Provide the [x, y] coordinate of the cell's center where the given text is located.  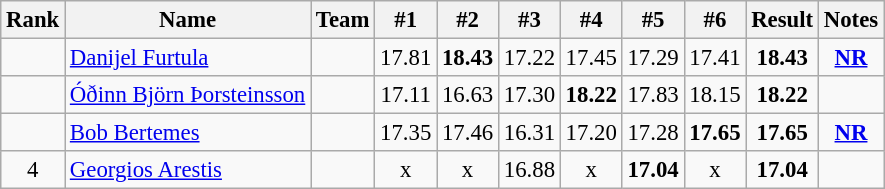
Name [188, 20]
18.15 [715, 95]
17.28 [653, 133]
17.35 [406, 133]
#1 [406, 20]
17.22 [529, 58]
Georgios Arestis [188, 170]
17.41 [715, 58]
17.81 [406, 58]
Óðinn Björn Þorsteinsson [188, 95]
17.20 [591, 133]
17.11 [406, 95]
Bob Bertemes [188, 133]
#3 [529, 20]
#2 [468, 20]
16.31 [529, 133]
Notes [850, 20]
17.46 [468, 133]
#4 [591, 20]
#6 [715, 20]
17.83 [653, 95]
4 [33, 170]
17.45 [591, 58]
16.63 [468, 95]
Team [343, 20]
#5 [653, 20]
17.29 [653, 58]
17.30 [529, 95]
Rank [33, 20]
16.88 [529, 170]
Result [782, 20]
Danijel Furtula [188, 58]
